Return (X, Y) of the center of cell containing provided text 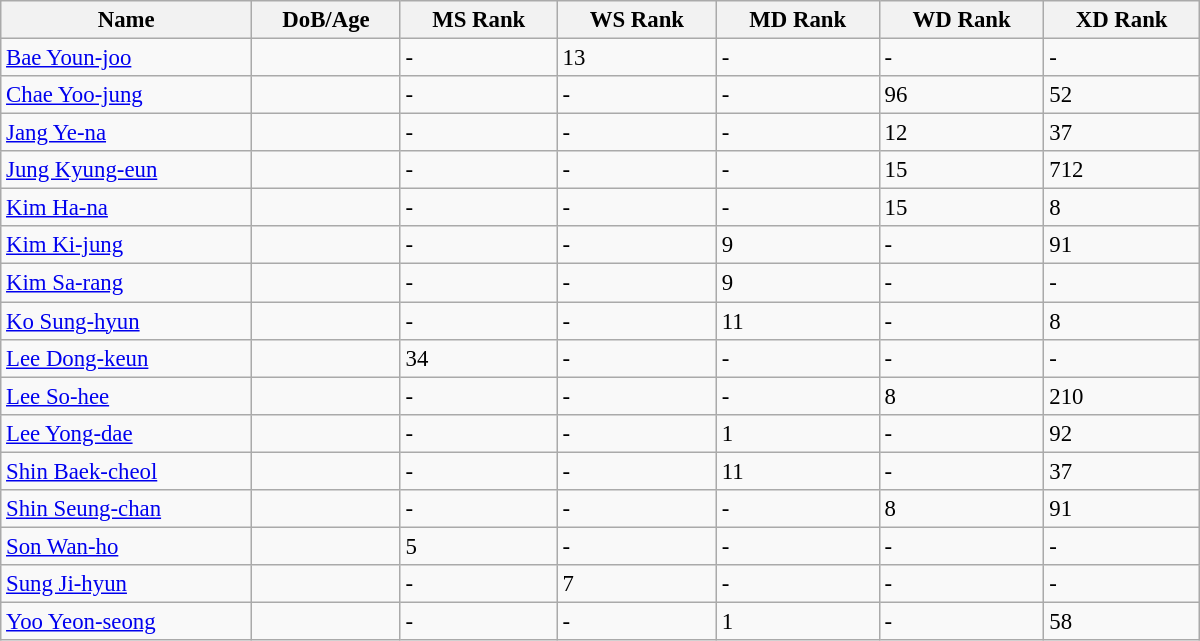
Kim Ha-na (126, 208)
MS Rank (478, 20)
Bae Youn-joo (126, 58)
Ko Sung-hyun (126, 321)
58 (1122, 621)
Lee So-hee (126, 396)
Yoo Yeon-seong (126, 621)
WD Rank (962, 20)
13 (636, 58)
MD Rank (798, 20)
210 (1122, 396)
Shin Seung-chan (126, 509)
Kim Ki-jung (126, 245)
Name (126, 20)
Chae Yoo-jung (126, 95)
92 (1122, 433)
Kim Sa-rang (126, 283)
Lee Dong-keun (126, 358)
96 (962, 95)
XD Rank (1122, 20)
52 (1122, 95)
34 (478, 358)
WS Rank (636, 20)
Jang Ye-na (126, 133)
Jung Kyung-eun (126, 170)
7 (636, 584)
Son Wan-ho (126, 546)
DoB/Age (326, 20)
12 (962, 133)
5 (478, 546)
Lee Yong-dae (126, 433)
Sung Ji-hyun (126, 584)
712 (1122, 170)
Shin Baek-cheol (126, 471)
